Provide the (x, y) coordinate of the cell's center where the given text is located.  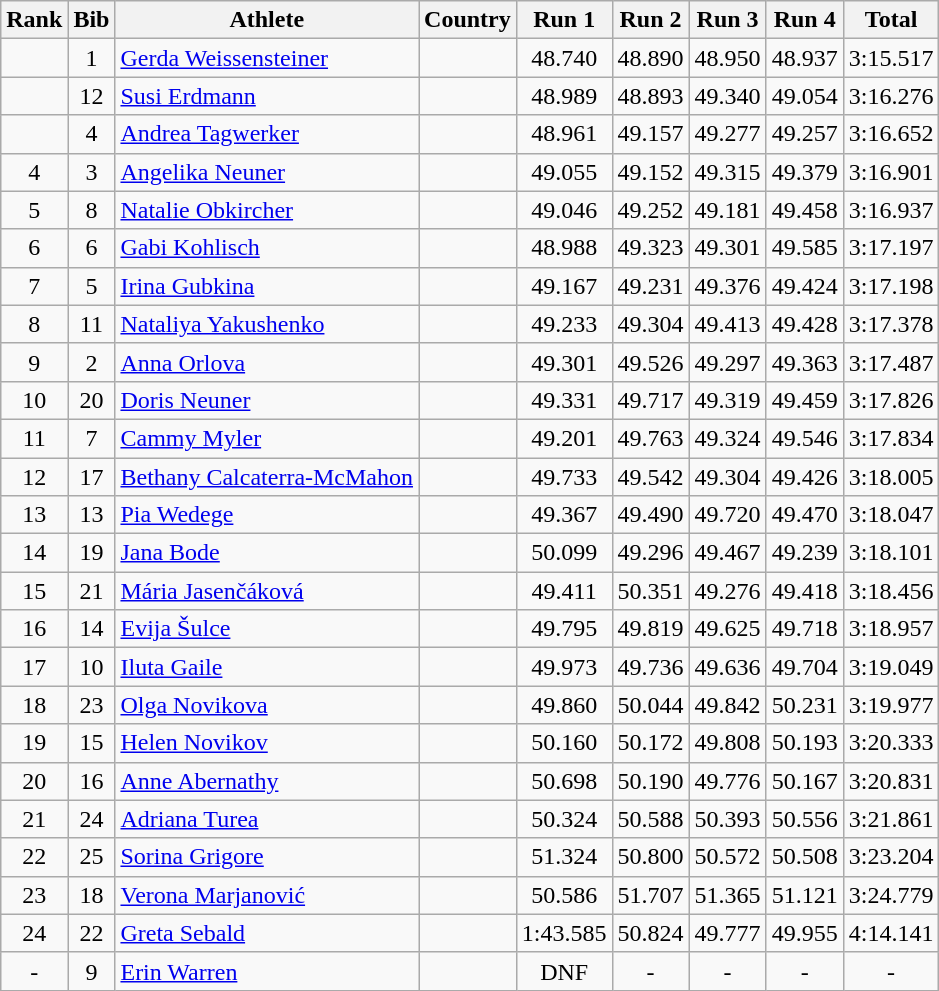
Helen Novikov (267, 743)
49.340 (728, 96)
3:16.276 (891, 96)
Doris Neuner (267, 400)
Susi Erdmann (267, 96)
49.585 (804, 248)
Run 4 (804, 20)
3:17.198 (891, 286)
50.508 (804, 857)
50.160 (564, 743)
3:17.487 (891, 362)
50.324 (564, 819)
Run 3 (728, 20)
49.733 (564, 477)
Athlete (267, 20)
49.296 (650, 553)
49.467 (728, 553)
49.167 (564, 286)
50.172 (650, 743)
50.824 (650, 933)
50.588 (650, 819)
3:16.937 (891, 210)
49.297 (728, 362)
Gabi Kohlisch (267, 248)
49.233 (564, 324)
Verona Marjanović (267, 895)
49.776 (728, 781)
Bethany Calcaterra-McMahon (267, 477)
4:14.141 (891, 933)
49.459 (804, 400)
49.055 (564, 172)
49.955 (804, 933)
49.252 (650, 210)
51.324 (564, 857)
3:17.826 (891, 400)
49.277 (728, 134)
50.800 (650, 857)
Country (468, 20)
50.556 (804, 819)
49.152 (650, 172)
3:19.977 (891, 705)
49.181 (728, 210)
49.546 (804, 438)
49.704 (804, 667)
49.720 (728, 515)
50.572 (728, 857)
49.418 (804, 591)
1 (92, 58)
49.490 (650, 515)
50.351 (650, 591)
49.808 (728, 743)
50.044 (650, 705)
49.736 (650, 667)
49.717 (650, 400)
Sorina Grigore (267, 857)
49.054 (804, 96)
Run 2 (650, 20)
Natalie Obkircher (267, 210)
49.625 (728, 629)
3:24.779 (891, 895)
49.526 (650, 362)
49.323 (650, 248)
50.099 (564, 553)
51.707 (650, 895)
Anna Orlova (267, 362)
Pia Wedege (267, 515)
50.167 (804, 781)
Anne Abernathy (267, 781)
3:18.456 (891, 591)
48.989 (564, 96)
3:18.005 (891, 477)
49.324 (728, 438)
49.367 (564, 515)
50.586 (564, 895)
3:16.901 (891, 172)
3:15.517 (891, 58)
1:43.585 (564, 933)
3:17.834 (891, 438)
Olga Novikova (267, 705)
49.276 (728, 591)
49.428 (804, 324)
49.458 (804, 210)
49.426 (804, 477)
Mária Jasenčáková (267, 591)
49.795 (564, 629)
49.157 (650, 134)
25 (92, 857)
3:18.957 (891, 629)
3:17.378 (891, 324)
Cammy Myler (267, 438)
51.365 (728, 895)
49.239 (804, 553)
Jana Bode (267, 553)
3:20.831 (891, 781)
3:20.333 (891, 743)
50.393 (728, 819)
Nataliya Yakushenko (267, 324)
48.950 (728, 58)
49.411 (564, 591)
48.890 (650, 58)
49.763 (650, 438)
49.819 (650, 629)
Gerda Weissensteiner (267, 58)
DNF (564, 971)
Angelika Neuner (267, 172)
49.470 (804, 515)
Erin Warren (267, 971)
3:18.047 (891, 515)
49.315 (728, 172)
50.698 (564, 781)
49.413 (728, 324)
48.961 (564, 134)
49.376 (728, 286)
49.319 (728, 400)
49.231 (650, 286)
Evija Šulce (267, 629)
49.842 (728, 705)
49.201 (564, 438)
Total (891, 20)
3:18.101 (891, 553)
49.718 (804, 629)
2 (92, 362)
49.046 (564, 210)
50.190 (650, 781)
49.331 (564, 400)
3:17.197 (891, 248)
3:19.049 (891, 667)
3:16.652 (891, 134)
Irina Gubkina (267, 286)
Bib (92, 20)
49.257 (804, 134)
Rank (34, 20)
48.988 (564, 248)
50.193 (804, 743)
Iluta Gaile (267, 667)
3 (92, 172)
3:21.861 (891, 819)
49.973 (564, 667)
49.636 (728, 667)
50.231 (804, 705)
49.363 (804, 362)
49.777 (728, 933)
48.937 (804, 58)
Greta Sebald (267, 933)
49.860 (564, 705)
49.542 (650, 477)
48.740 (564, 58)
49.424 (804, 286)
49.379 (804, 172)
48.893 (650, 96)
Andrea Tagwerker (267, 134)
3:23.204 (891, 857)
Run 1 (564, 20)
Adriana Turea (267, 819)
51.121 (804, 895)
